Extract the (X, Y) coordinate from the center of the cell holding the provided text.  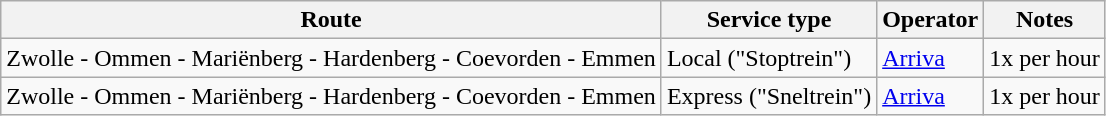
Notes (1045, 20)
Service type (768, 20)
Local ("Stoptrein") (768, 58)
Express ("Sneltrein") (768, 96)
Operator (930, 20)
Route (332, 20)
